Scan for the cell matching the given text and deliver its (X, Y) coordinate at center. 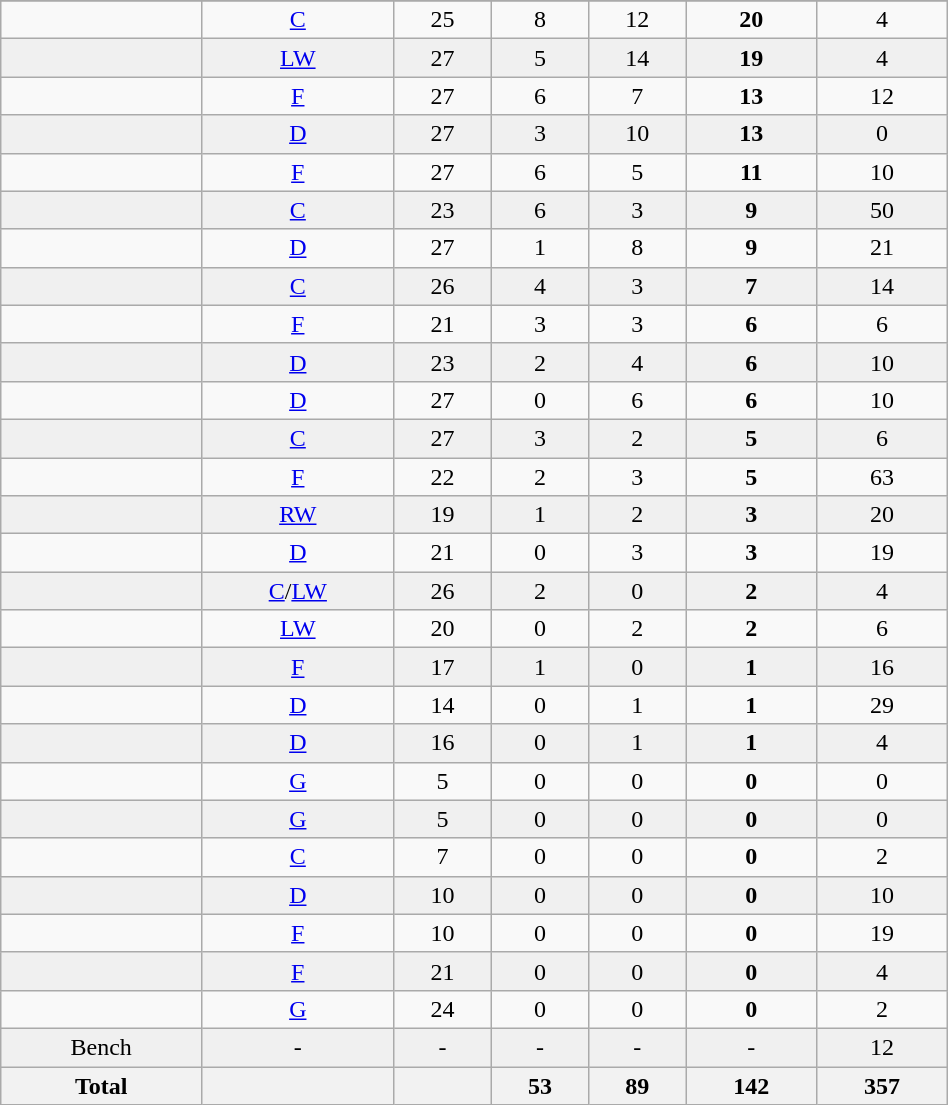
89 (638, 1085)
25 (442, 20)
50 (882, 210)
Total (102, 1085)
Bench (102, 1047)
17 (442, 667)
357 (882, 1085)
142 (752, 1085)
63 (882, 477)
RW (298, 515)
11 (752, 172)
C/LW (298, 591)
22 (442, 477)
24 (442, 1009)
29 (882, 705)
53 (540, 1085)
